Locate the cell with the specified text and output its (x, y) center coordinate. 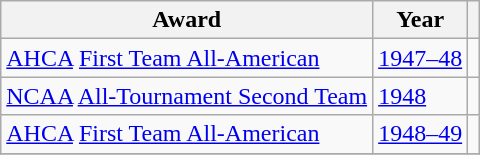
1947–48 (420, 58)
Year (420, 20)
1948 (420, 96)
Award (187, 20)
NCAA All-Tournament Second Team (187, 96)
1948–49 (420, 134)
